Locate the cell with the specified text and output its [x, y] center coordinate. 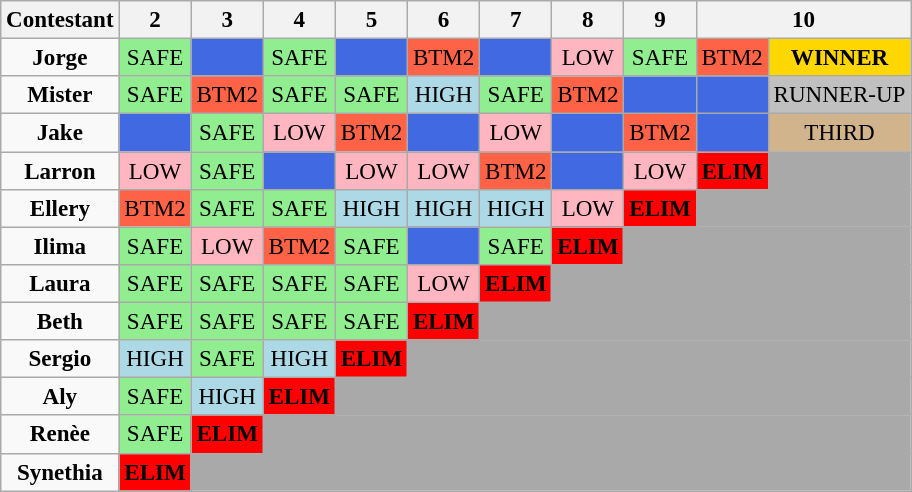
Synethia [60, 472]
3 [227, 20]
Ellery [60, 209]
Renèe [60, 435]
THIRD [840, 133]
Jorge [60, 58]
Larron [60, 171]
Laura [60, 284]
Mister [60, 95]
RUNNER-UP [840, 95]
Contestant [60, 20]
6 [444, 20]
8 [588, 20]
Jake [60, 133]
4 [299, 20]
10 [804, 20]
2 [155, 20]
Aly [60, 397]
Sergio [60, 359]
Ilima [60, 246]
9 [660, 20]
7 [516, 20]
WINNER [840, 58]
5 [371, 20]
Beth [60, 322]
